Search for the cell housing the specified text and yield its (X, Y) center coordinate. 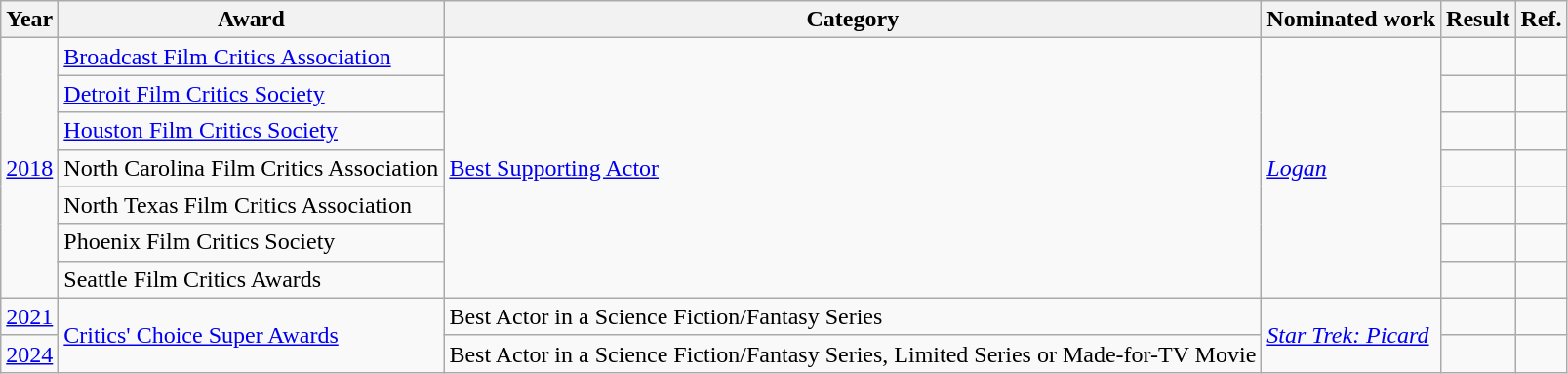
2021 (29, 316)
Phoenix Film Critics Society (252, 242)
Seattle Film Critics Awards (252, 279)
Houston Film Critics Society (252, 131)
Best Supporting Actor (853, 168)
Nominated work (1351, 20)
Award (252, 20)
Category (853, 20)
Detroit Film Critics Society (252, 94)
Critics' Choice Super Awards (252, 335)
Year (29, 20)
North Texas Film Critics Association (252, 205)
Ref. (1542, 20)
Star Trek: Picard (1351, 335)
Best Actor in a Science Fiction/Fantasy Series, Limited Series or Made-for-TV Movie (853, 353)
Best Actor in a Science Fiction/Fantasy Series (853, 316)
Result (1478, 20)
Broadcast Film Critics Association (252, 57)
North Carolina Film Critics Association (252, 168)
2024 (29, 353)
Logan (1351, 168)
2018 (29, 168)
